Extract the [X, Y] coordinate from the center of the cell holding the provided text.  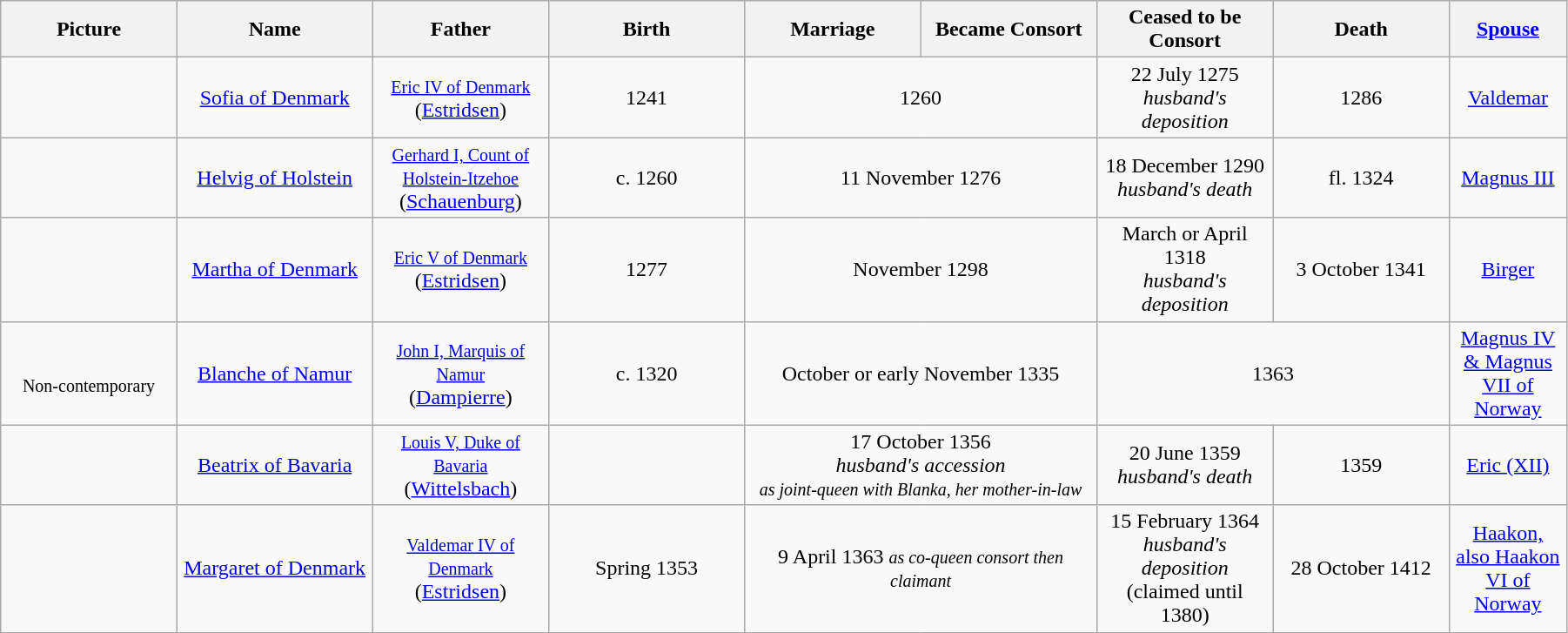
18 December 1290husband's death [1184, 178]
March or April 1318husband's deposition [1184, 270]
17 October 1356husband's accession as joint-queen with Blanka, her mother-in-law [921, 465]
Martha of Denmark [275, 270]
Ceased to be Consort [1184, 30]
3 October 1341 [1361, 270]
c. 1320 [647, 373]
Spring 1353 [647, 569]
1260 [921, 98]
9 April 1363 as co-queen consort then claimant [921, 569]
1359 [1361, 465]
Magnus IV & Magnus VII of Norway [1507, 373]
Eric V of Denmark (Estridsen) [460, 270]
c. 1260 [647, 178]
Spouse [1507, 30]
1286 [1361, 98]
1241 [647, 98]
Name [275, 30]
28 October 1412 [1361, 569]
20 June 1359husband's death [1184, 465]
November 1298 [921, 270]
Eric (XII) [1507, 465]
Magnus III [1507, 178]
Became Consort [1008, 30]
Sofia of Denmark [275, 98]
11 November 1276 [921, 178]
Birth [647, 30]
Gerhard I, Count of Holstein-Itzehoe (Schauenburg) [460, 178]
John I, Marquis of Namur (Dampierre) [460, 373]
Eric IV of Denmark (Estridsen) [460, 98]
Haakon, also Haakon VI of Norway [1507, 569]
Birger [1507, 270]
fl. 1324 [1361, 178]
Margaret of Denmark [275, 569]
Beatrix of Bavaria [275, 465]
Valdemar IV of Denmark (Estridsen) [460, 569]
22 July 1275husband's deposition [1184, 98]
Valdemar [1507, 98]
Non-contemporary [89, 373]
Helvig of Holstein [275, 178]
Death [1361, 30]
October or early November 1335 [921, 373]
Picture [89, 30]
Blanche of Namur [275, 373]
Father [460, 30]
15 February 1364husband's deposition(claimed until 1380) [1184, 569]
Marriage [833, 30]
Louis V, Duke of Bavaria (Wittelsbach) [460, 465]
1363 [1272, 373]
1277 [647, 270]
